Search for the cell housing the specified text and yield its (x, y) center coordinate. 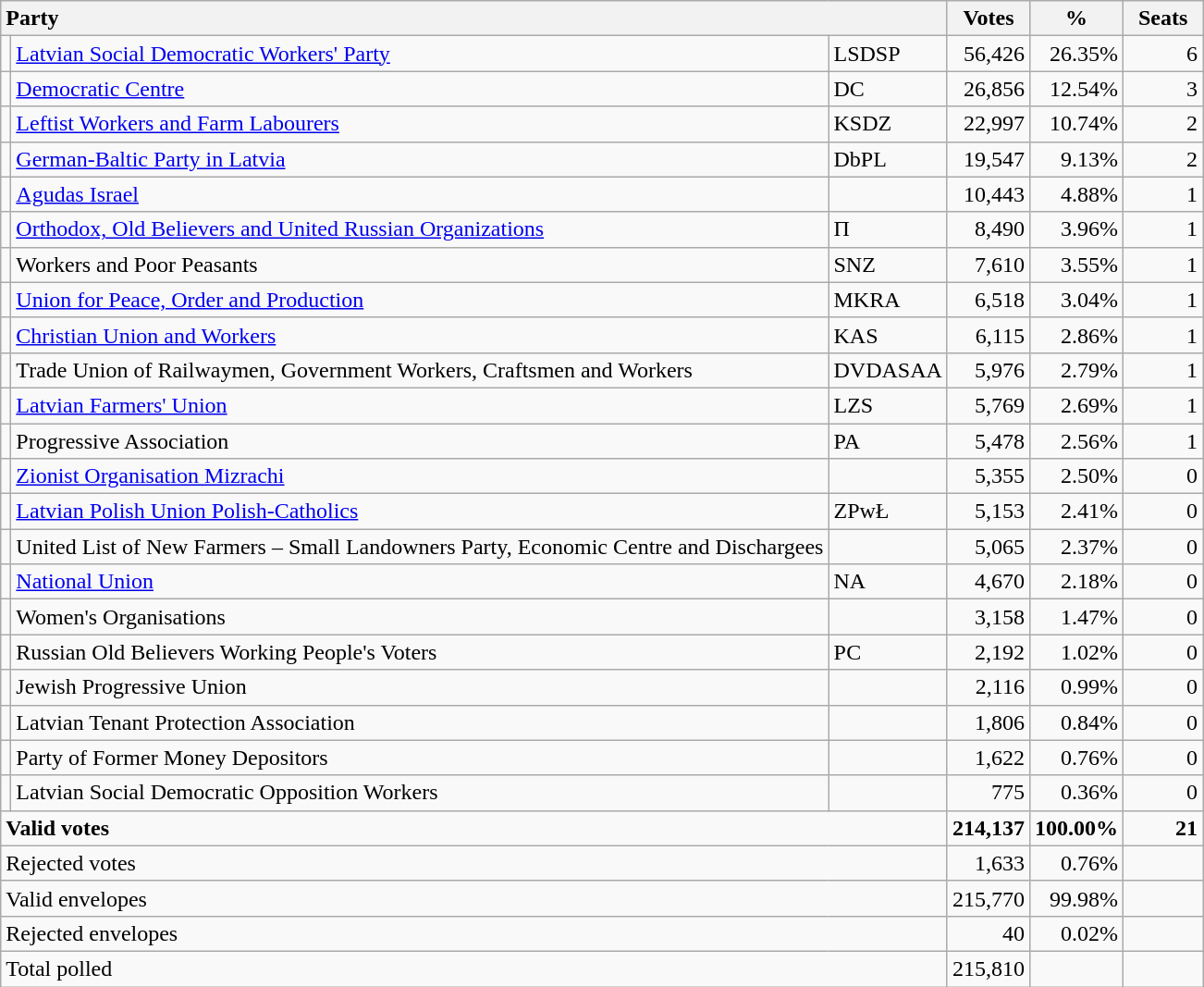
SNZ (888, 265)
РС (888, 652)
22,997 (988, 124)
2,192 (988, 652)
40 (988, 933)
Jewish Progressive Union (420, 687)
Rejected envelopes (474, 933)
3 (1163, 89)
Total polled (474, 968)
Union for Peace, Order and Production (420, 300)
0.36% (1076, 793)
Valid envelopes (474, 898)
99.98% (1076, 898)
National Union (420, 582)
214,137 (988, 828)
Party (474, 19)
German-Baltic Party in Latvia (420, 159)
5,153 (988, 512)
10,443 (988, 194)
ZPwŁ (888, 512)
1.47% (1076, 617)
2.18% (1076, 582)
26,856 (988, 89)
Zionist Organisation Mizrachi (420, 476)
Valid votes (474, 828)
KAS (888, 335)
2,116 (988, 687)
56,426 (988, 54)
2.69% (1076, 405)
3.04% (1076, 300)
26.35% (1076, 54)
5,478 (988, 441)
21 (1163, 828)
Trade Union of Railwaymen, Government Workers, Craftsmen and Workers (420, 370)
2.86% (1076, 335)
215,770 (988, 898)
Latvian Tenant Protection Association (420, 722)
Party of Former Money Depositors (420, 758)
DC (888, 89)
9.13% (1076, 159)
0.84% (1076, 722)
5,065 (988, 547)
Progressive Association (420, 441)
Leftist Workers and Farm Labourers (420, 124)
KSDZ (888, 124)
215,810 (988, 968)
5,976 (988, 370)
3.96% (1076, 229)
6,115 (988, 335)
1,633 (988, 863)
3,158 (988, 617)
П (888, 229)
5,769 (988, 405)
3.55% (1076, 265)
MKRA (888, 300)
LZS (888, 405)
5,355 (988, 476)
Workers and Poor Peasants (420, 265)
LSDSP (888, 54)
2.37% (1076, 547)
4,670 (988, 582)
Latvian Social Democratic Opposition Workers (420, 793)
Women's Organisations (420, 617)
7,610 (988, 265)
DbPL (888, 159)
1,806 (988, 722)
Latvian Polish Union Polish-Catholics (420, 512)
Votes (988, 19)
100.00% (1076, 828)
12.54% (1076, 89)
2.79% (1076, 370)
NA (888, 582)
2.41% (1076, 512)
775 (988, 793)
Russian Old Believers Working People's Voters (420, 652)
Latvian Farmers' Union (420, 405)
6 (1163, 54)
Seats (1163, 19)
DVDASAA (888, 370)
PA (888, 441)
4.88% (1076, 194)
19,547 (988, 159)
1,622 (988, 758)
Rejected votes (474, 863)
Christian Union and Workers (420, 335)
Latvian Social Democratic Workers' Party (420, 54)
United List of New Farmers – Small Landowners Party, Economic Centre and Dischargees (420, 547)
8,490 (988, 229)
2.50% (1076, 476)
6,518 (988, 300)
0.99% (1076, 687)
2.56% (1076, 441)
0.02% (1076, 933)
Orthodox, Old Believers and United Russian Organizations (420, 229)
% (1076, 19)
1.02% (1076, 652)
10.74% (1076, 124)
Agudas Israel (420, 194)
Democratic Centre (420, 89)
